Find where the given text appears and provide that cell's center as (X, Y) coordinate. 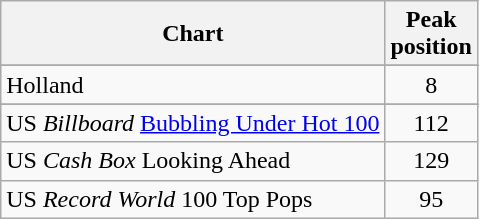
8 (431, 85)
112 (431, 123)
Peakposition (431, 34)
US Cash Box Looking Ahead (193, 161)
129 (431, 161)
Holland (193, 85)
US Billboard Bubbling Under Hot 100 (193, 123)
95 (431, 199)
Chart (193, 34)
US Record World 100 Top Pops (193, 199)
